For the text-containing cell, return its midpoint in (x, y) coordinate format. 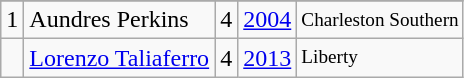
1 (12, 20)
Aundres Perkins (120, 20)
2004 (268, 20)
Charleston Southern (380, 20)
Lorenzo Taliaferro (120, 58)
Liberty (380, 58)
2013 (268, 58)
